Extract the [x, y] coordinate from the center of the cell holding the provided text.  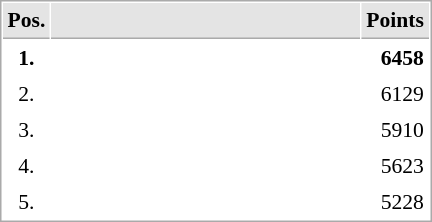
5910 [396, 129]
Pos. [26, 21]
3. [26, 129]
5. [26, 201]
Points [396, 21]
5228 [396, 201]
1. [26, 57]
6129 [396, 93]
4. [26, 165]
2. [26, 93]
5623 [396, 165]
6458 [396, 57]
